Extract the [X, Y] coordinate from the center of the cell holding the provided text.  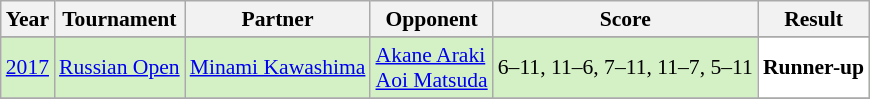
Opponent [431, 19]
Result [814, 19]
Score [626, 19]
6–11, 11–6, 7–11, 11–7, 5–11 [626, 68]
Partner [278, 19]
Minami Kawashima [278, 68]
Tournament [120, 19]
Runner-up [814, 68]
Year [28, 19]
Russian Open [120, 68]
Akane Araki Aoi Matsuda [431, 68]
2017 [28, 68]
